Capture the cell that displays the provided text and extract its [X, Y] central coordinate. 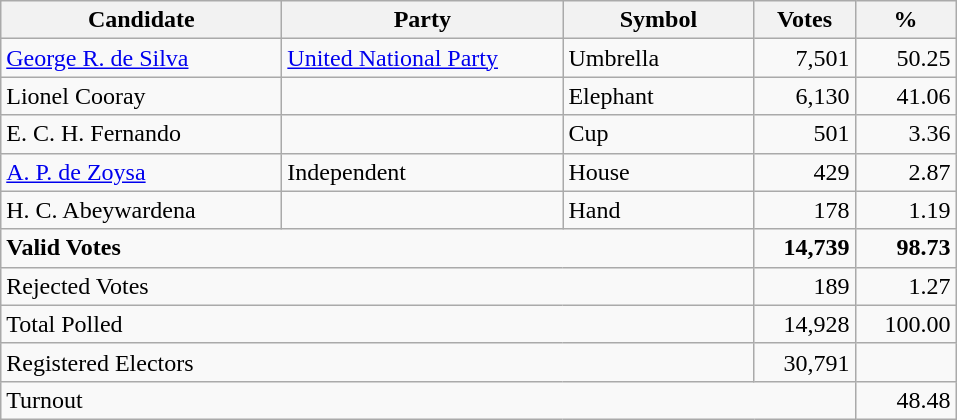
Turnout [428, 400]
Independent [422, 172]
Cup [658, 134]
H. C. Abeywardena [142, 210]
George R. de Silva [142, 58]
Valid Votes [378, 248]
178 [804, 210]
14,739 [804, 248]
50.25 [906, 58]
Symbol [658, 20]
189 [804, 286]
41.06 [906, 96]
United National Party [422, 58]
Lionel Cooray [142, 96]
Party [422, 20]
E. C. H. Fernando [142, 134]
2.87 [906, 172]
Hand [658, 210]
Umbrella [658, 58]
100.00 [906, 324]
Total Polled [378, 324]
14,928 [804, 324]
6,130 [804, 96]
1.27 [906, 286]
% [906, 20]
Rejected Votes [378, 286]
1.19 [906, 210]
48.48 [906, 400]
3.36 [906, 134]
A. P. de Zoysa [142, 172]
98.73 [906, 248]
30,791 [804, 362]
501 [804, 134]
Elephant [658, 96]
429 [804, 172]
7,501 [804, 58]
Votes [804, 20]
House [658, 172]
Candidate [142, 20]
Registered Electors [378, 362]
